Scan for the cell matching the given text and deliver its [X, Y] coordinate at center. 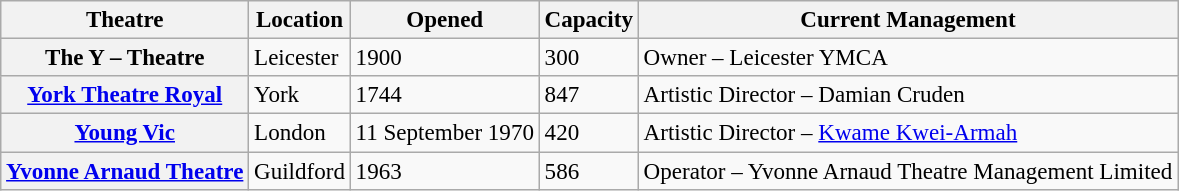
1963 [444, 171]
Guildford [300, 171]
Owner – Leicester YMCA [908, 58]
11 September 1970 [444, 133]
1744 [444, 95]
London [300, 133]
Location [300, 20]
The Y – Theatre [125, 58]
Young Vic [125, 133]
1900 [444, 58]
Artistic Director – Kwame Kwei-Armah [908, 133]
Leicester [300, 58]
847 [588, 95]
Opened [444, 20]
Current Management [908, 20]
Operator – Yvonne Arnaud Theatre Management Limited [908, 171]
Capacity [588, 20]
586 [588, 171]
420 [588, 133]
Yvonne Arnaud Theatre [125, 171]
York [300, 95]
Artistic Director – Damian Cruden [908, 95]
Theatre [125, 20]
York Theatre Royal [125, 95]
300 [588, 58]
